Output the [x, y] coordinate of the center of the cell containing the given text.  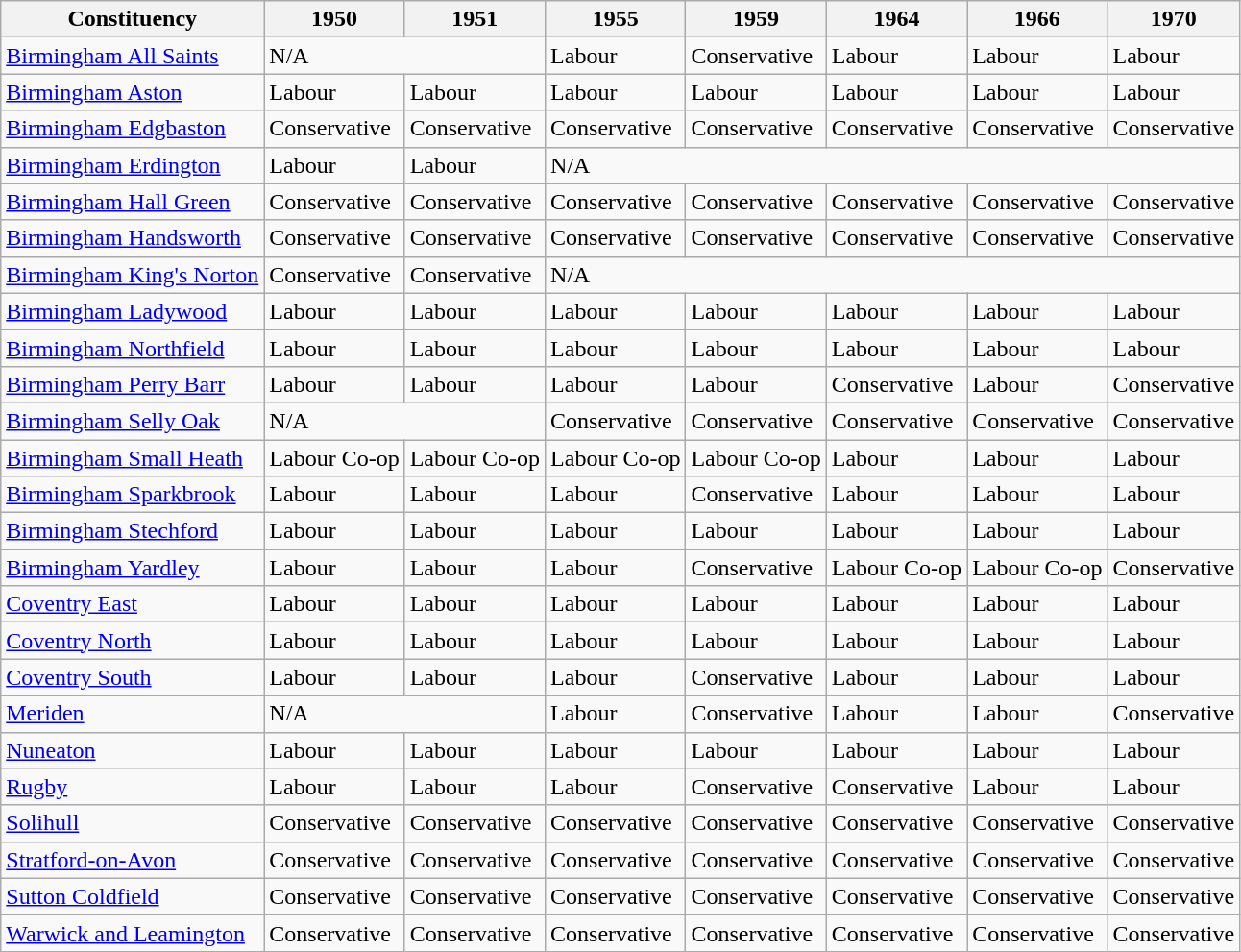
Birmingham Selly Oak [133, 421]
1959 [756, 19]
1951 [474, 19]
Birmingham Erdington [133, 165]
1964 [896, 19]
Coventry South [133, 677]
Sutton Coldfield [133, 896]
Birmingham Edgbaston [133, 129]
Birmingham All Saints [133, 56]
Birmingham Small Heath [133, 458]
Birmingham Perry Barr [133, 384]
Constituency [133, 19]
Birmingham Hall Green [133, 202]
Warwick and Leamington [133, 933]
Birmingham Sparkbrook [133, 495]
Birmingham Aston [133, 92]
Birmingham King's Norton [133, 275]
Birmingham Ladywood [133, 311]
Solihull [133, 823]
Coventry East [133, 604]
Birmingham Northfield [133, 348]
1955 [616, 19]
Meriden [133, 714]
1966 [1037, 19]
Birmingham Yardley [133, 568]
Rugby [133, 787]
Coventry North [133, 641]
Stratford-on-Avon [133, 860]
1970 [1174, 19]
1950 [334, 19]
Birmingham Handsworth [133, 238]
Birmingham Stechford [133, 531]
Nuneaton [133, 750]
